Provide the (X, Y) coordinate of the cell's center where the given text is located.  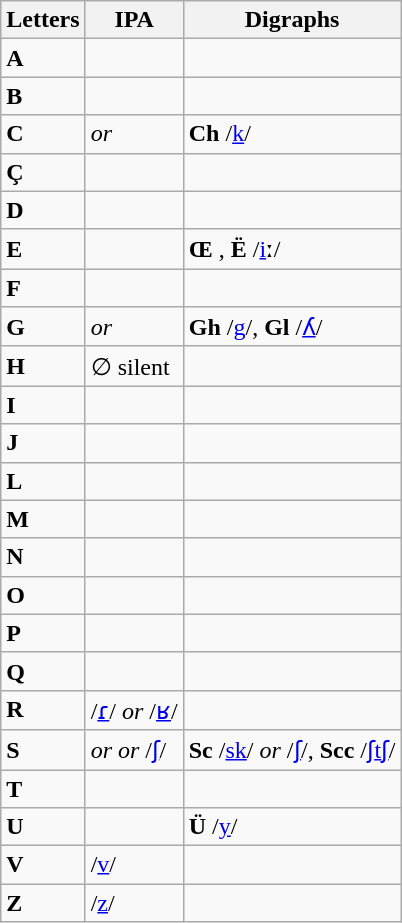
Ü /y/ (292, 827)
Letters (43, 20)
Ç (43, 172)
/v/ (134, 865)
R (43, 710)
H (43, 366)
or or /ʃ/ (134, 750)
O (43, 595)
P (43, 633)
D (43, 210)
N (43, 557)
∅ silent (134, 366)
M (43, 519)
V (43, 865)
/ɾ/ or /ʁ/ (134, 710)
B (43, 96)
E (43, 249)
L (43, 481)
U (43, 827)
T (43, 789)
Q (43, 671)
A (43, 58)
Œ , Ë /iː/ (292, 249)
I (43, 405)
Gh /g/, Gl /ʎ/ (292, 327)
G (43, 327)
S (43, 750)
F (43, 288)
Sc /sk/ or /ʃ/, Scc /ʃtʃ/ (292, 750)
Z (43, 903)
J (43, 443)
Ch /k/ (292, 134)
/z/ (134, 903)
Digraphs (292, 20)
IPA (134, 20)
C (43, 134)
